Return (x, y) of the center of cell containing provided text 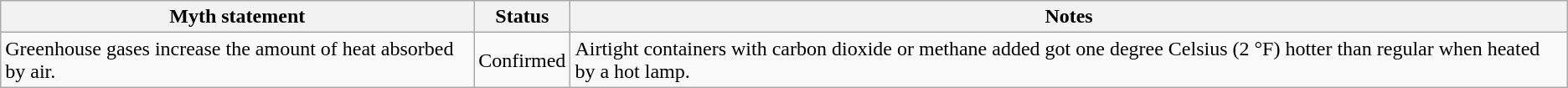
Notes (1069, 17)
Status (523, 17)
Myth statement (238, 17)
Greenhouse gases increase the amount of heat absorbed by air. (238, 60)
Airtight containers with carbon dioxide or methane added got one degree Celsius (2 °F) hotter than regular when heated by a hot lamp. (1069, 60)
Confirmed (523, 60)
